Scan for the cell matching the given text and deliver its (X, Y) coordinate at center. 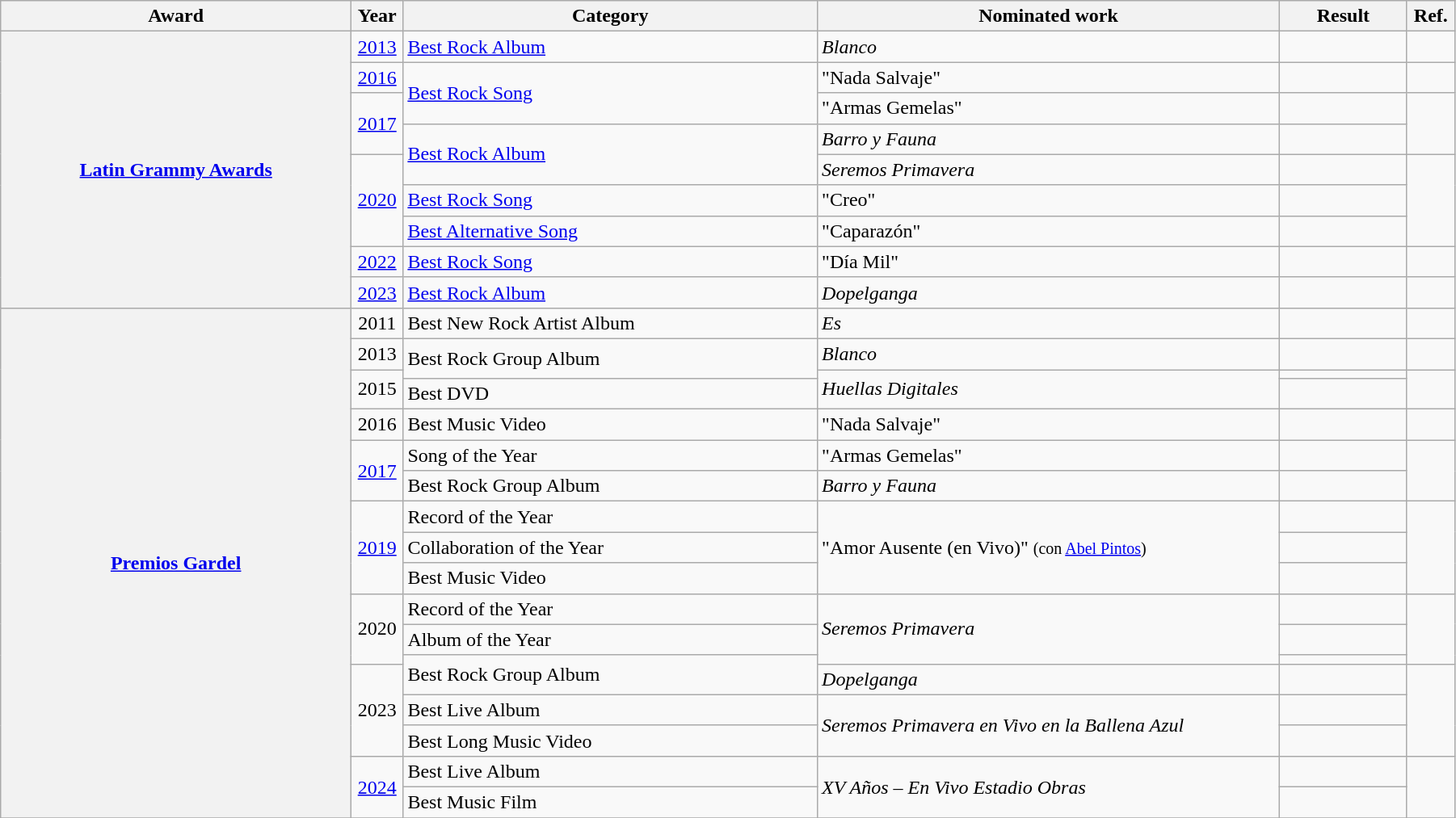
Album of the Year (611, 640)
Song of the Year (611, 455)
Year (377, 16)
Es (1049, 323)
Category (611, 16)
Best Long Music Video (611, 740)
2011 (377, 323)
Best New Rock Artist Album (611, 323)
Best DVD (611, 394)
Nominated work (1049, 16)
2024 (377, 787)
Best Alternative Song (611, 231)
Result (1344, 16)
Collaboration of the Year (611, 547)
Award (176, 16)
Seremos Primavera en Vivo en la Ballena Azul (1049, 725)
"Día Mil" (1049, 262)
Ref. (1430, 16)
Huellas Digitales (1049, 389)
"Creo" (1049, 200)
2019 (377, 547)
"Caparazón" (1049, 231)
2015 (377, 389)
Best Music Film (611, 802)
"Amor Ausente (en Vivo)" (con Abel Pintos) (1049, 547)
XV Años – En Vivo Estadio Obras (1049, 787)
2022 (377, 262)
Latin Grammy Awards (176, 170)
Premios Gardel (176, 562)
